Pinpoint the cell where the given text exists, returning its (x, y) midpoint coordinate. 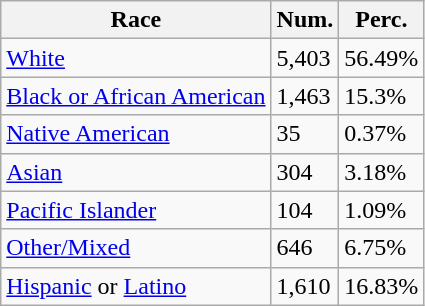
104 (305, 210)
Pacific Islander (136, 210)
Hispanic or Latino (136, 286)
35 (305, 134)
56.49% (382, 58)
6.75% (382, 248)
0.37% (382, 134)
16.83% (382, 286)
15.3% (382, 96)
3.18% (382, 172)
Asian (136, 172)
Num. (305, 20)
1,463 (305, 96)
Race (136, 20)
Other/Mixed (136, 248)
1,610 (305, 286)
Native American (136, 134)
646 (305, 248)
304 (305, 172)
Black or African American (136, 96)
5,403 (305, 58)
1.09% (382, 210)
White (136, 58)
Perc. (382, 20)
